Return the (X, Y) coordinate for the center point of the cell that contains the specified text.  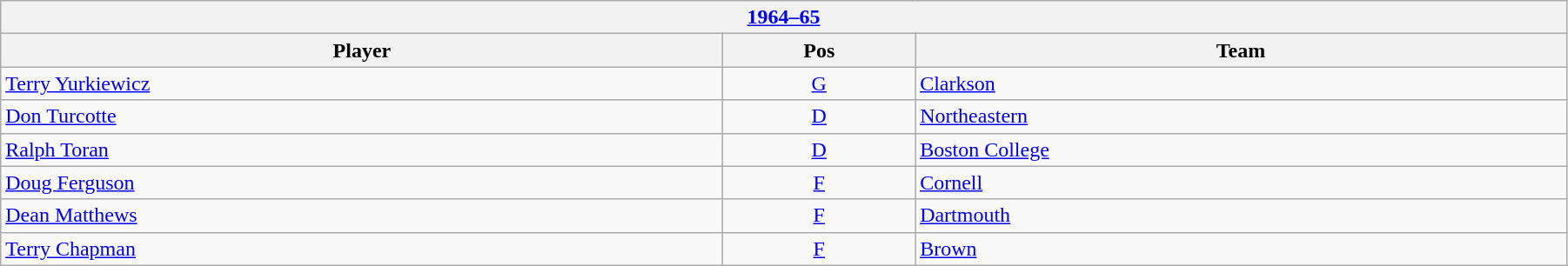
G (820, 83)
Doug Ferguson (362, 183)
Player (362, 50)
Don Turcotte (362, 116)
Cornell (1241, 183)
Brown (1241, 249)
Boston College (1241, 150)
Clarkson (1241, 83)
Pos (820, 50)
Terry Chapman (362, 249)
Dartmouth (1241, 216)
Dean Matthews (362, 216)
Terry Yurkiewicz (362, 83)
Team (1241, 50)
1964–65 (784, 17)
Ralph Toran (362, 150)
Northeastern (1241, 116)
